Provide the (X, Y) coordinate of the cell's center where the given text is located.  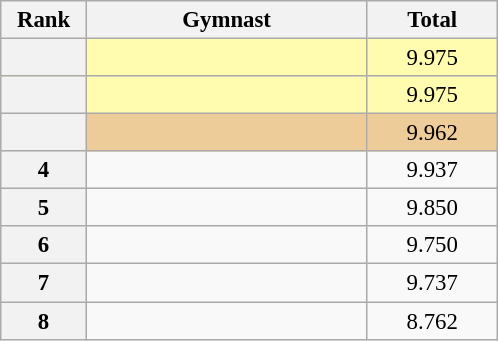
6 (44, 245)
Rank (44, 20)
9.737 (432, 283)
9.850 (432, 208)
8 (44, 321)
Gymnast (226, 20)
4 (44, 170)
9.750 (432, 245)
7 (44, 283)
5 (44, 208)
Total (432, 20)
9.937 (432, 170)
8.762 (432, 321)
9.962 (432, 133)
